Return (x, y) of the center of cell containing provided text 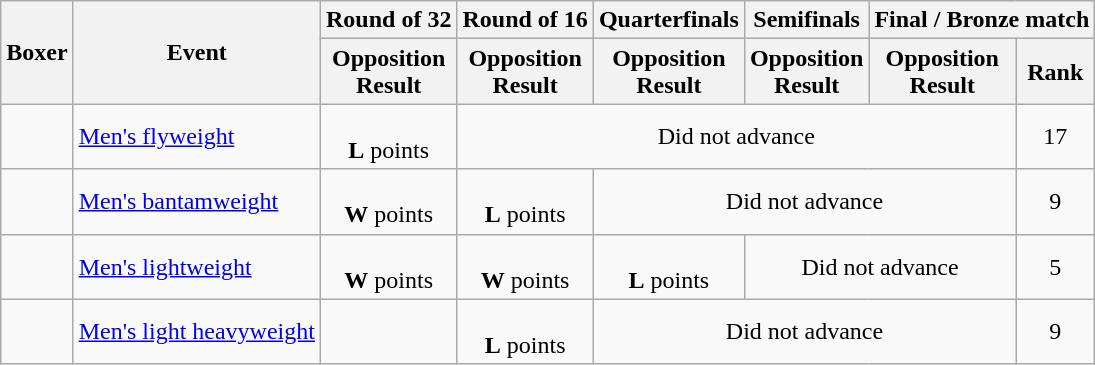
5 (1056, 266)
17 (1056, 136)
Boxer (37, 52)
Quarterfinals (668, 20)
Event (196, 52)
Men's lightweight (196, 266)
Men's bantamweight (196, 202)
Round of 32 (388, 20)
Men's flyweight (196, 136)
Semifinals (806, 20)
Rank (1056, 72)
Final / Bronze match (982, 20)
Men's light heavyweight (196, 332)
Round of 16 (525, 20)
